Identify which cell holds the provided text, then report its [x, y] central coordinate. 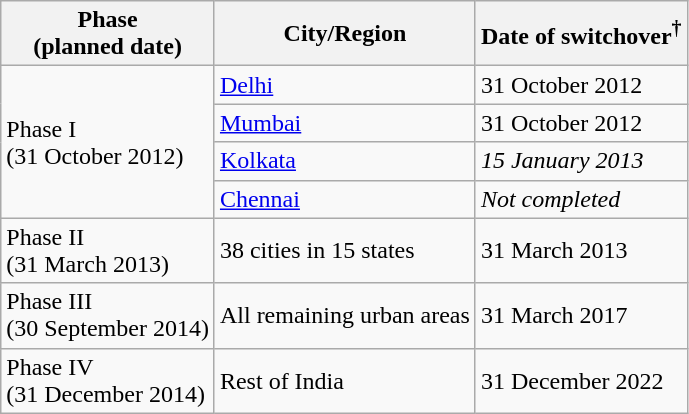
Phase II(31 March 2013) [108, 250]
15 January 2013 [581, 161]
Delhi [344, 85]
38 cities in 15 states [344, 250]
Date of switchover† [581, 34]
31 December 2022 [581, 380]
Not completed [581, 199]
All remaining urban areas [344, 316]
Kolkata [344, 161]
31 March 2017 [581, 316]
Phase III(30 September 2014) [108, 316]
Phase I(31 October 2012) [108, 142]
Mumbai [344, 123]
City/Region [344, 34]
Phase IV(31 December 2014) [108, 380]
31 March 2013 [581, 250]
Chennai [344, 199]
Phase(planned date) [108, 34]
Rest of India [344, 380]
